Provide the (X, Y) coordinate of the cell's center where the given text is located.  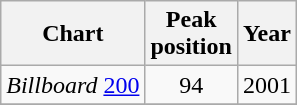
Chart (73, 34)
Peakposition (191, 34)
Billboard 200 (73, 85)
94 (191, 85)
2001 (266, 85)
Year (266, 34)
